From the cell containing the given text, extract its center point as [x, y] coordinate. 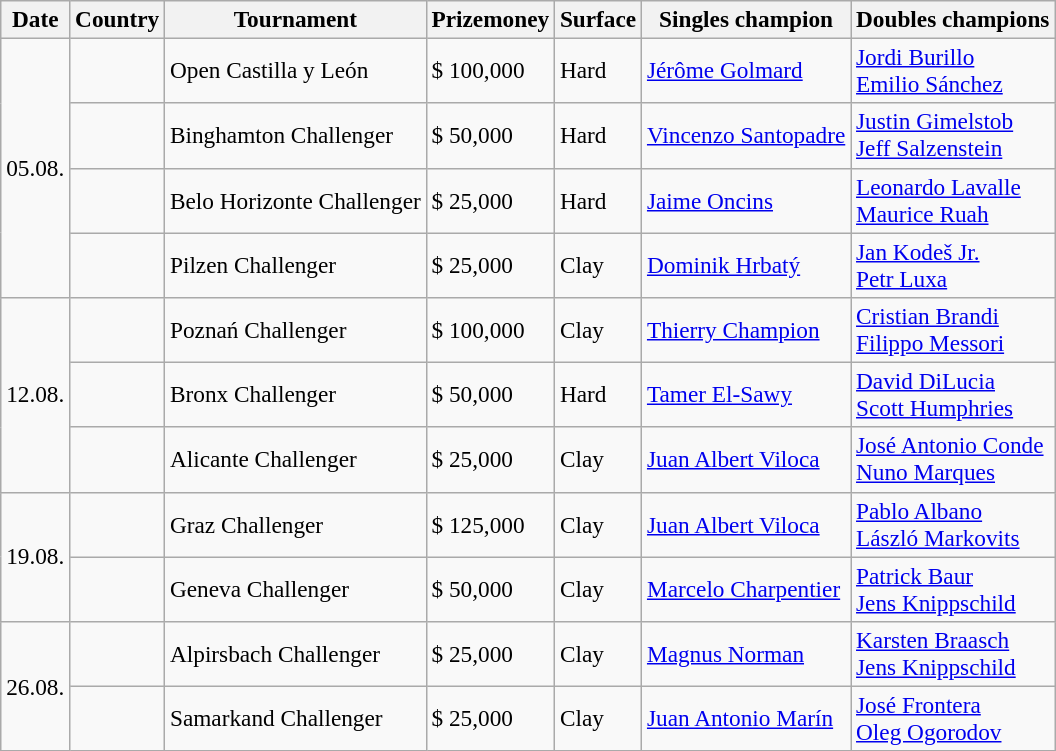
Cristian Brandi Filippo Messori [953, 330]
19.08. [36, 557]
David DiLucia Scott Humphries [953, 394]
José Frontera Oleg Ogorodov [953, 718]
Poznań Challenger [296, 330]
Justin Gimelstob Jeff Salzenstein [953, 136]
Singles champion [746, 19]
12.08. [36, 394]
Date [36, 19]
Jan Kodeš Jr. Petr Luxa [953, 264]
Belo Horizonte Challenger [296, 200]
Tournament [296, 19]
Jaime Oncins [746, 200]
Jérôme Golmard [746, 70]
Leonardo Lavalle Maurice Ruah [953, 200]
Binghamton Challenger [296, 136]
05.08. [36, 168]
Pilzen Challenger [296, 264]
Doubles champions [953, 19]
Bronx Challenger [296, 394]
Vincenzo Santopadre [746, 136]
Prizemoney [490, 19]
Surface [598, 19]
José Antonio Conde Nuno Marques [953, 460]
Geneva Challenger [296, 588]
Open Castilla y León [296, 70]
Alicante Challenger [296, 460]
Samarkand Challenger [296, 718]
Magnus Norman [746, 654]
Tamer El-Sawy [746, 394]
Pablo Albano László Markovits [953, 524]
Marcelo Charpentier [746, 588]
Jordi Burillo Emilio Sánchez [953, 70]
Karsten Braasch Jens Knippschild [953, 654]
Graz Challenger [296, 524]
Alpirsbach Challenger [296, 654]
Juan Antonio Marín [746, 718]
26.08. [36, 686]
Dominik Hrbatý [746, 264]
$ 125,000 [490, 524]
Thierry Champion [746, 330]
Country [118, 19]
Patrick Baur Jens Knippschild [953, 588]
